Scan for the cell matching the given text and deliver its (X, Y) coordinate at center. 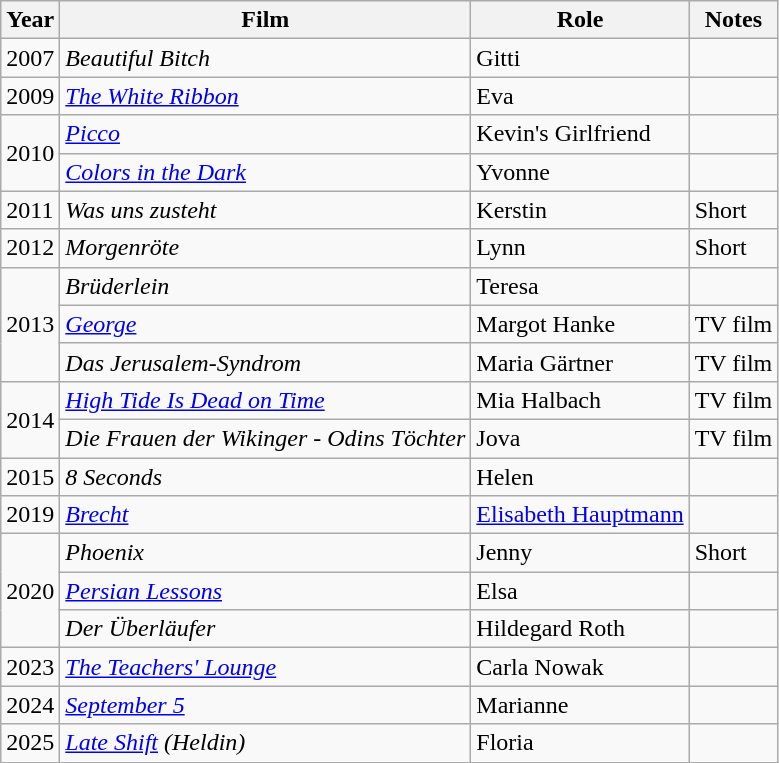
Marianne (580, 705)
Maria Gärtner (580, 362)
2010 (30, 153)
Late Shift (Heldin) (266, 743)
Helen (580, 477)
High Tide Is Dead on Time (266, 400)
2019 (30, 515)
Der Überläufer (266, 629)
Morgenröte (266, 248)
Yvonne (580, 172)
2023 (30, 667)
2009 (30, 96)
2025 (30, 743)
September 5 (266, 705)
Elisabeth Hauptmann (580, 515)
Persian Lessons (266, 591)
Notes (734, 20)
Lynn (580, 248)
Kevin's Girlfriend (580, 134)
Elsa (580, 591)
Colors in the Dark (266, 172)
2020 (30, 591)
2014 (30, 419)
Kerstin (580, 210)
Film (266, 20)
Beautiful Bitch (266, 58)
The Teachers' Lounge (266, 667)
Year (30, 20)
Hildegard Roth (580, 629)
Eva (580, 96)
8 Seconds (266, 477)
2015 (30, 477)
Margot Hanke (580, 324)
2011 (30, 210)
Das Jerusalem-Syndrom (266, 362)
Phoenix (266, 553)
Jenny (580, 553)
Was uns zusteht (266, 210)
2007 (30, 58)
Jova (580, 438)
George (266, 324)
Floria (580, 743)
Teresa (580, 286)
2013 (30, 324)
The White Ribbon (266, 96)
Brecht (266, 515)
Role (580, 20)
2024 (30, 705)
Brüderlein (266, 286)
Carla Nowak (580, 667)
2012 (30, 248)
Die Frauen der Wikinger - Odins Töchter (266, 438)
Picco (266, 134)
Mia Halbach (580, 400)
Gitti (580, 58)
